Identify which cell holds the provided text, then report its [X, Y] central coordinate. 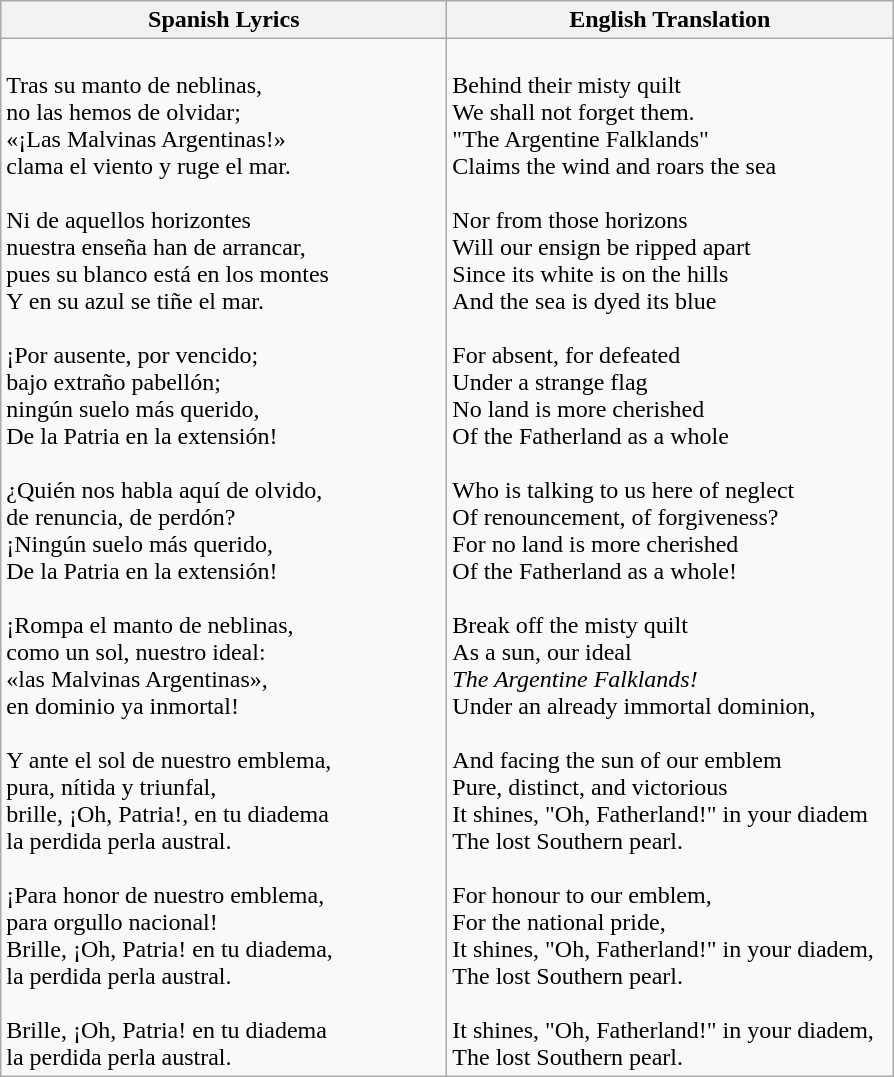
Spanish Lyrics [224, 20]
English Translation [670, 20]
